For the text-containing cell, return its midpoint in (x, y) coordinate format. 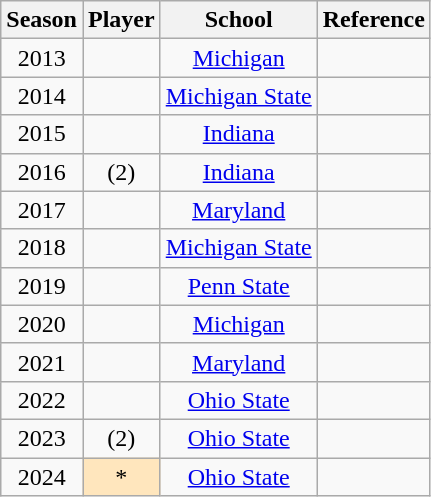
2024 (42, 477)
2022 (42, 400)
School (238, 20)
2020 (42, 324)
Penn State (238, 286)
2017 (42, 210)
2018 (42, 248)
2013 (42, 58)
2019 (42, 286)
2023 (42, 438)
2015 (42, 134)
2016 (42, 172)
2021 (42, 362)
Season (42, 20)
2014 (42, 96)
* (121, 477)
Player (121, 20)
Reference (374, 20)
